For the text-containing cell, return its midpoint in [X, Y] coordinate format. 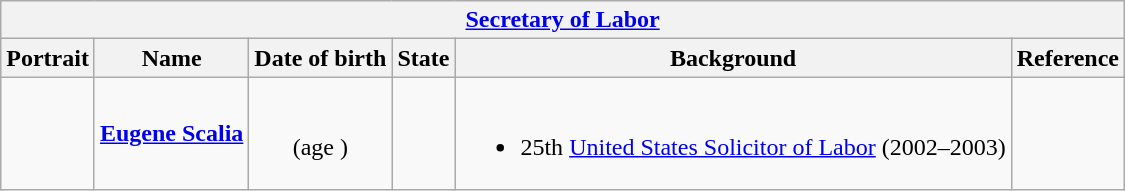
(age ) [320, 134]
25th United States Solicitor of Labor (2002–2003) [733, 134]
Eugene Scalia [171, 134]
Portrait [48, 58]
Background [733, 58]
Secretary of Labor [563, 20]
State [424, 58]
Reference [1068, 58]
Name [171, 58]
Date of birth [320, 58]
